Output the [x, y] coordinate of the center of the cell containing the given text.  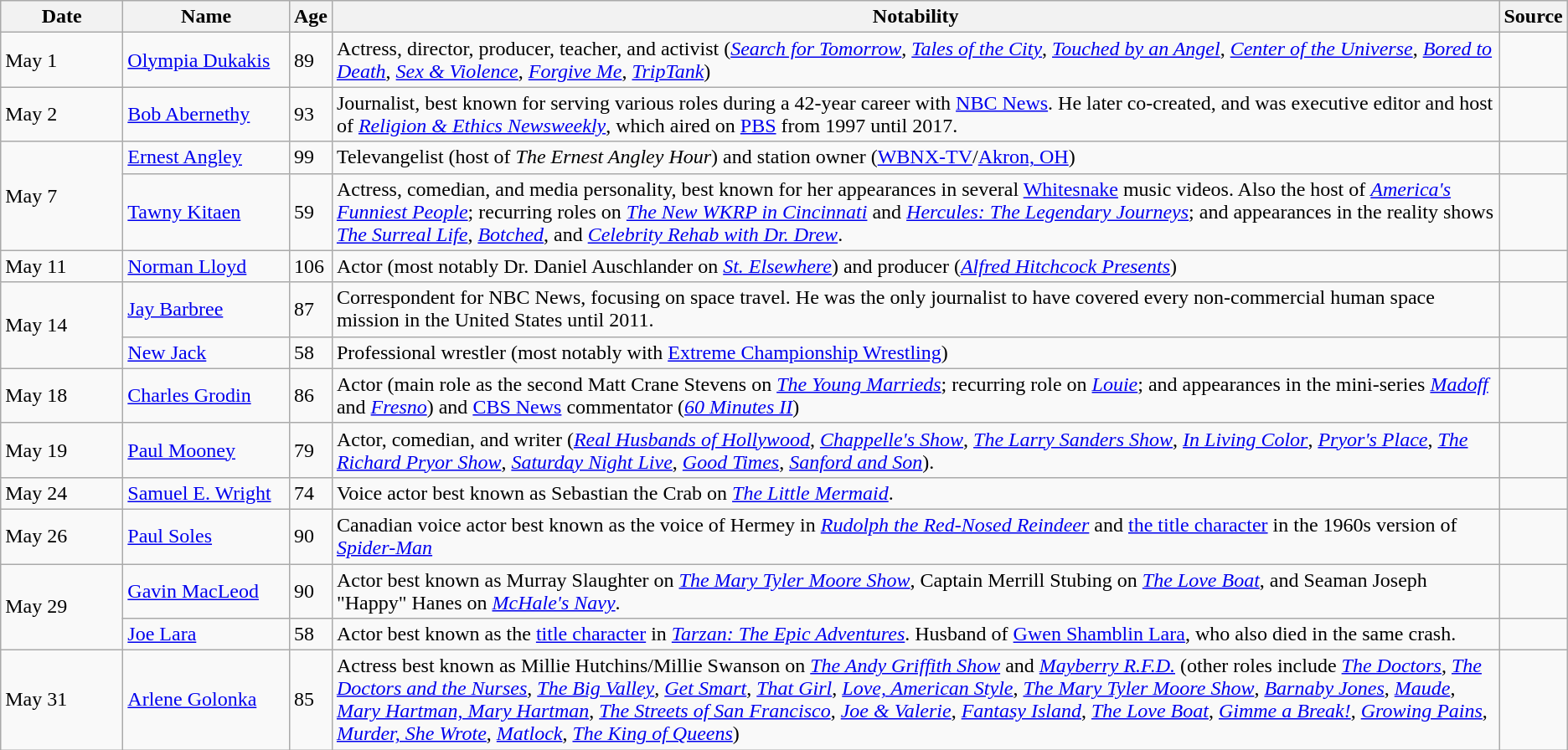
Notability [916, 17]
Joe Lara [206, 634]
74 [310, 493]
59 [310, 212]
May 1 [62, 60]
Paul Soles [206, 536]
Ernest Angley [206, 157]
86 [310, 395]
May 24 [62, 493]
Bob Abernethy [206, 114]
Actor (most notably Dr. Daniel Auschlander on St. Elsewhere) and producer (Alfred Hitchcock Presents) [916, 266]
79 [310, 450]
Tawny Kitaen [206, 212]
Paul Mooney [206, 450]
May 19 [62, 450]
Norman Lloyd [206, 266]
May 11 [62, 266]
Samuel E. Wright [206, 493]
May 26 [62, 536]
May 2 [62, 114]
Professional wrestler (most notably with Extreme Championship Wrestling) [916, 352]
Gavin MacLeod [206, 591]
Charles Grodin [206, 395]
May 7 [62, 196]
Voice actor best known as Sebastian the Crab on The Little Mermaid. [916, 493]
May 29 [62, 608]
Age [310, 17]
Actor best known as the title character in Tarzan: The Epic Adventures. Husband of Gwen Shamblin Lara, who also died in the same crash. [916, 634]
May 31 [62, 700]
Olympia Dukakis [206, 60]
Arlene Golonka [206, 700]
93 [310, 114]
99 [310, 157]
New Jack [206, 352]
Date [62, 17]
106 [310, 266]
Televangelist (host of The Ernest Angley Hour) and station owner (WBNX-TV/Akron, OH) [916, 157]
Canadian voice actor best known as the voice of Hermey in Rudolph the Red-Nosed Reindeer and the title character in the 1960s version of Spider-Man [916, 536]
Jay Barbree [206, 310]
89 [310, 60]
May 18 [62, 395]
Source [1533, 17]
87 [310, 310]
85 [310, 700]
May 14 [62, 325]
Name [206, 17]
